Find where the given text appears and provide that cell's center as (x, y) coordinate. 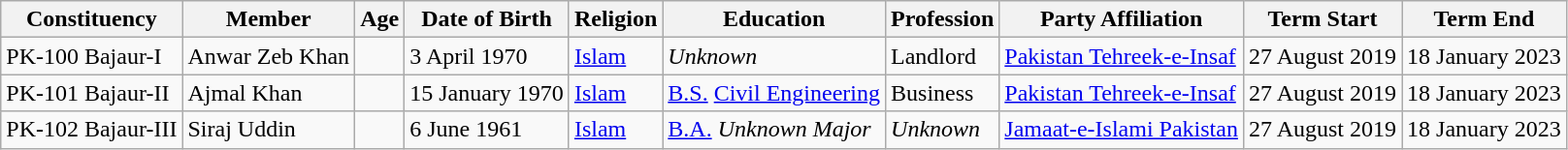
6 June 1961 (487, 130)
PK-100 Bajaur-I (91, 56)
Religion (615, 19)
Date of Birth (487, 19)
3 April 1970 (487, 56)
PK-102 Bajaur-III (91, 130)
Profession (943, 19)
Age (380, 19)
Term Start (1322, 19)
Term End (1485, 19)
B.A. Unknown Major (774, 130)
Siraj Uddin (269, 130)
Constituency (91, 19)
Member (269, 19)
B.S. Civil Engineering (774, 93)
Jamaat-e-Islami Pakistan (1122, 130)
Education (774, 19)
Ajmal Khan (269, 93)
PK-101 Bajaur-II (91, 93)
15 January 1970 (487, 93)
Anwar Zeb Khan (269, 56)
Party Affiliation (1122, 19)
Landlord (943, 56)
Business (943, 93)
